Locate the cell with the specified text and output its [X, Y] center coordinate. 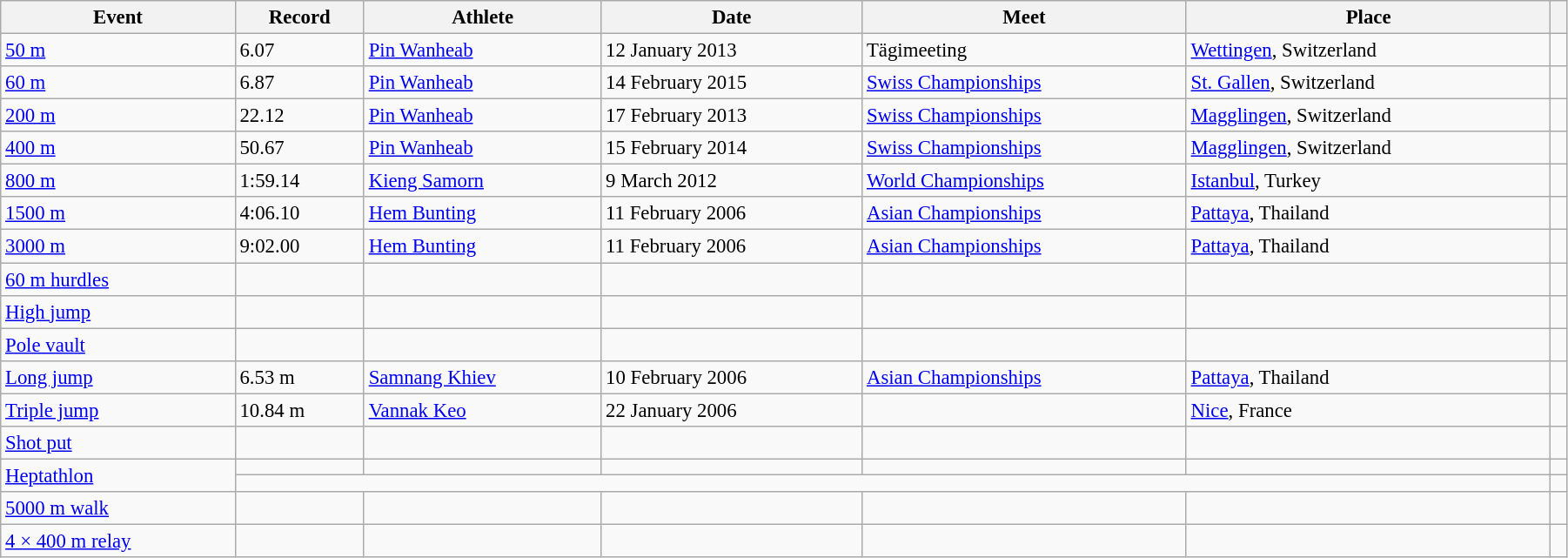
Vannak Keo [482, 410]
9:02.00 [299, 246]
800 m [118, 181]
9 March 2012 [732, 181]
Pole vault [118, 345]
1500 m [118, 213]
Record [299, 17]
High jump [118, 312]
Triple jump [118, 410]
Kieng Samorn [482, 181]
Shot put [118, 443]
Wettingen, Switzerland [1368, 50]
5000 m walk [118, 508]
Meet [1025, 17]
Istanbul, Turkey [1368, 181]
World Championships [1025, 181]
Athlete [482, 17]
400 m [118, 148]
3000 m [118, 246]
60 m [118, 83]
Tägimeeting [1025, 50]
50 m [118, 50]
22.12 [299, 116]
6.87 [299, 83]
Samnang Khiev [482, 377]
6.07 [299, 50]
200 m [118, 116]
6.53 m [299, 377]
60 m hurdles [118, 279]
1:59.14 [299, 181]
17 February 2013 [732, 116]
Event [118, 17]
22 January 2006 [732, 410]
12 January 2013 [732, 50]
50.67 [299, 148]
Heptathlon [118, 475]
Place [1368, 17]
Nice, France [1368, 410]
10.84 m [299, 410]
4 × 400 m relay [118, 541]
4:06.10 [299, 213]
15 February 2014 [732, 148]
10 February 2006 [732, 377]
Date [732, 17]
14 February 2015 [732, 83]
Long jump [118, 377]
St. Gallen, Switzerland [1368, 83]
